Output the [X, Y] coordinate of the center of the cell containing the given text.  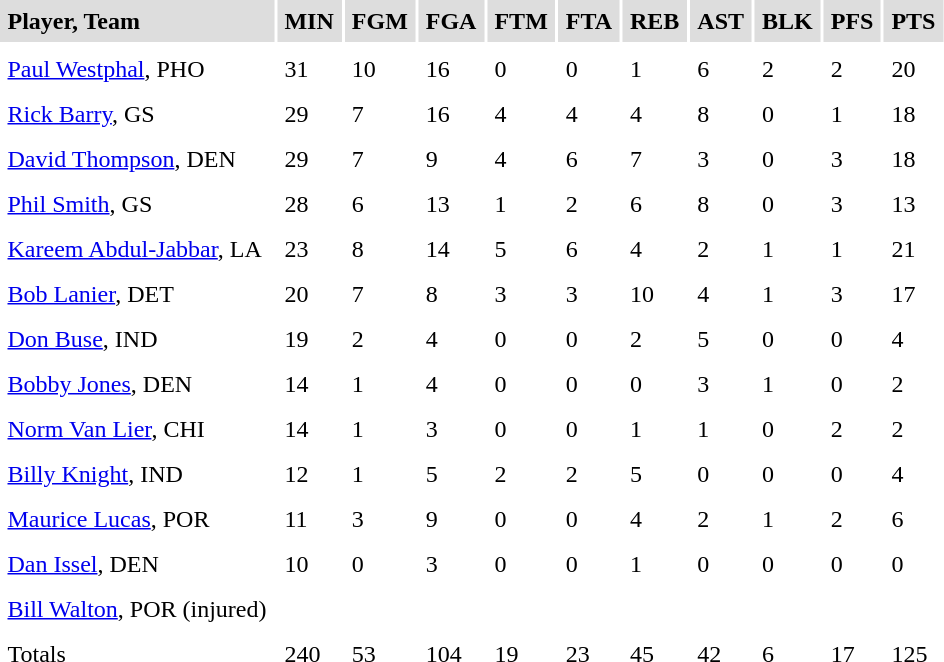
Player, Team [137, 21]
Kareem Abdul-Jabbar, LA [137, 249]
MIN [309, 21]
REB [654, 21]
PTS [914, 21]
AST [721, 21]
Dan Issel, DEN [137, 564]
PFS [852, 21]
FGM [380, 21]
17 [914, 294]
BLK [788, 21]
Billy Knight, IND [137, 474]
FTM [521, 21]
31 [309, 69]
28 [309, 204]
Bobby Jones, DEN [137, 384]
19 [309, 339]
Don Buse, IND [137, 339]
11 [309, 519]
21 [914, 249]
Paul Westphal, PHO [137, 69]
Rick Barry, GS [137, 114]
Phil Smith, GS [137, 204]
23 [309, 249]
Norm Van Lier, CHI [137, 429]
Bill Walton, POR (injured) [137, 609]
David Thompson, DEN [137, 159]
Maurice Lucas, POR [137, 519]
12 [309, 474]
FGA [451, 21]
Bob Lanier, DET [137, 294]
FTA [588, 21]
